Extract the (x, y) coordinate from the center of the cell holding the provided text.  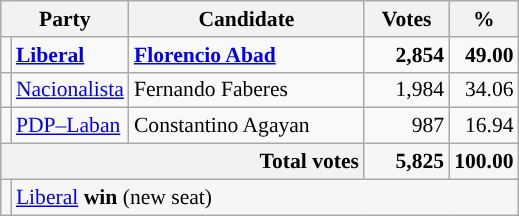
Liberal (70, 55)
Candidate (246, 19)
1,984 (406, 90)
49.00 (484, 55)
% (484, 19)
Total votes (182, 162)
2,854 (406, 55)
5,825 (406, 162)
16.94 (484, 126)
Nacionalista (70, 90)
100.00 (484, 162)
Liberal win (new seat) (265, 197)
PDP–Laban (70, 126)
Florencio Abad (246, 55)
Constantino Agayan (246, 126)
Fernando Faberes (246, 90)
987 (406, 126)
34.06 (484, 90)
Party (65, 19)
Votes (406, 19)
